Return the (x, y) coordinate for the center point of the cell that contains the specified text.  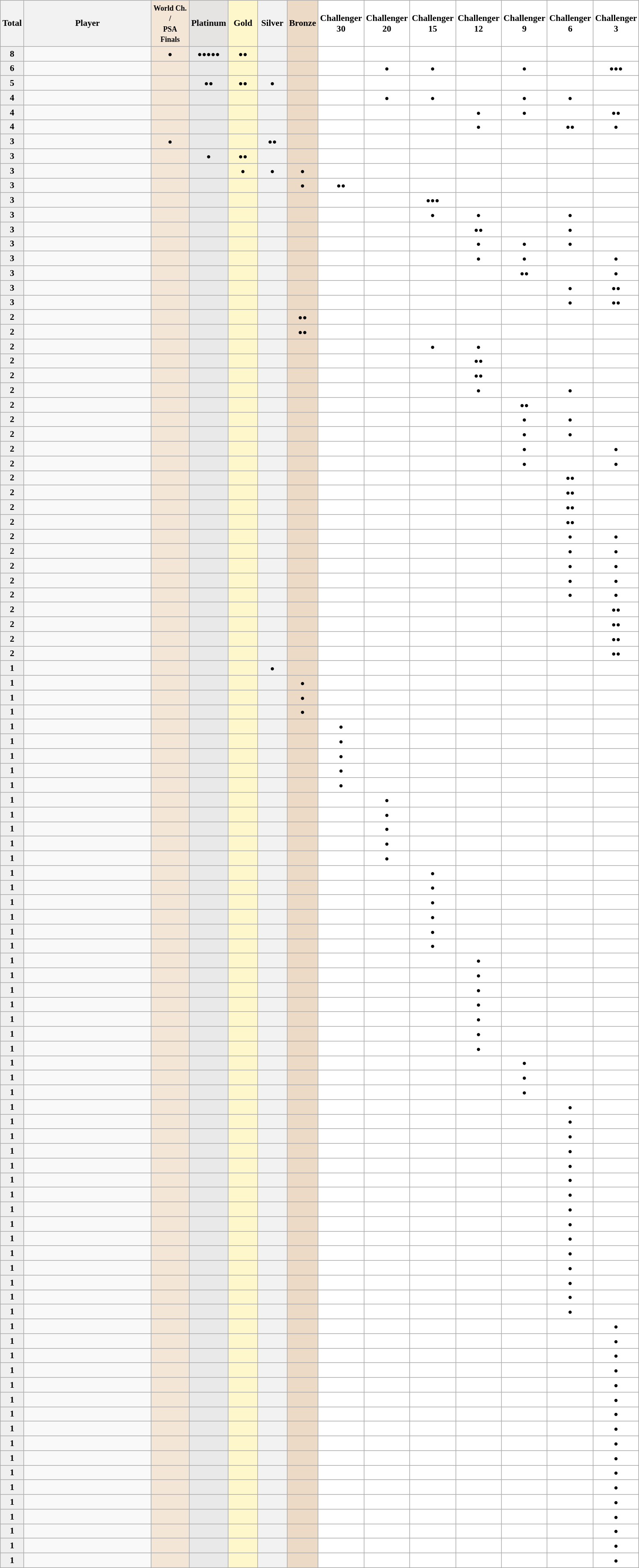
Challenger 15 (433, 23)
Silver (273, 23)
Bronze (302, 23)
Challenger 3 (616, 23)
6 (12, 69)
Platinum (208, 23)
Gold (243, 23)
●●●●● (208, 54)
Challenger 12 (479, 23)
5 (12, 83)
Challenger 9 (524, 23)
Total (12, 23)
8 (12, 54)
Challenger 6 (570, 23)
Challenger 30 (341, 23)
World Ch. /PSA Finals (170, 23)
Player (87, 23)
Challenger 20 (387, 23)
